Provide the (X, Y) coordinate of the cell's center where the given text is located.  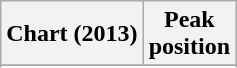
Peakposition (189, 34)
Chart (2013) (72, 34)
